Search for the cell housing the specified text and yield its [X, Y] center coordinate. 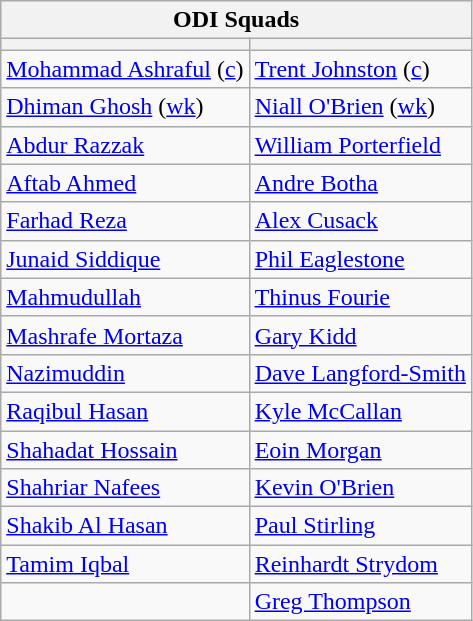
Trent Johnston (c) [360, 69]
Kevin O'Brien [360, 488]
Raqibul Hasan [125, 411]
Aftab Ahmed [125, 183]
Nazimuddin [125, 373]
Paul Stirling [360, 526]
Kyle McCallan [360, 411]
Greg Thompson [360, 602]
Dhiman Ghosh (wk) [125, 107]
Shahriar Nafees [125, 488]
Junaid Siddique [125, 259]
Phil Eaglestone [360, 259]
Reinhardt Strydom [360, 564]
Mashrafe Mortaza [125, 335]
Shakib Al Hasan [125, 526]
Dave Langford-Smith [360, 373]
Niall O'Brien (wk) [360, 107]
Andre Botha [360, 183]
Shahadat Hossain [125, 449]
Farhad Reza [125, 221]
William Porterfield [360, 145]
Tamim Iqbal [125, 564]
Gary Kidd [360, 335]
Abdur Razzak [125, 145]
Eoin Morgan [360, 449]
Thinus Fourie [360, 297]
Mohammad Ashraful (c) [125, 69]
Mahmudullah [125, 297]
ODI Squads [236, 20]
Alex Cusack [360, 221]
